Scan for the cell matching the given text and deliver its [x, y] coordinate at center. 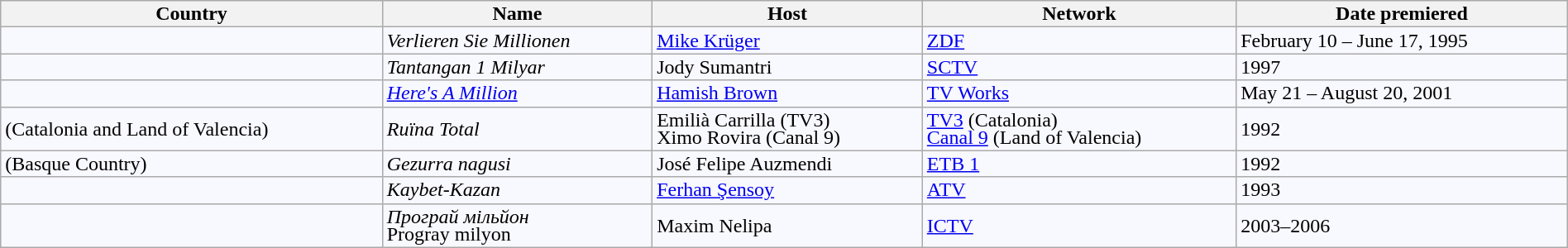
Network [1078, 14]
Name [517, 14]
Emilià Carrilla (TV3)Ximo Rovira (Canal 9) [787, 129]
Ruïna Total [517, 129]
Mike Krüger [787, 41]
Maxim Nelipa [787, 225]
1997 [1403, 67]
Verlieren Sie Millionen [517, 41]
May 21 – August 20, 2001 [1403, 93]
Kaybet-Kazan [517, 190]
2003–2006 [1403, 225]
Програй мільйонProgray milyon [517, 225]
Gezurra nagusi [517, 164]
Here's A Million [517, 93]
1993 [1403, 190]
(Basque Country) [192, 164]
ZDF [1078, 41]
Ferhan Şensoy [787, 190]
Country [192, 14]
Date premiered [1403, 14]
Hamish Brown [787, 93]
ETB 1 [1078, 164]
Host [787, 14]
ATV [1078, 190]
Jody Sumantri [787, 67]
February 10 – June 17, 1995 [1403, 41]
José Felipe Auzmendi [787, 164]
ICTV [1078, 225]
TV3 (Catalonia)Canal 9 (Land of Valencia) [1078, 129]
SCTV [1078, 67]
(Catalonia and Land of Valencia) [192, 129]
Tantangan 1 Milyar [517, 67]
TV Works [1078, 93]
